Pinpoint the cell where the given text exists, returning its (x, y) midpoint coordinate. 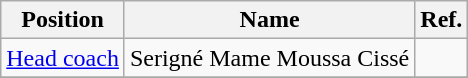
Ref. (442, 20)
Position (63, 20)
Serigné Mame Moussa Cissé (269, 58)
Name (269, 20)
Head coach (63, 58)
